Find where the given text appears and provide that cell's center as [X, Y] coordinate. 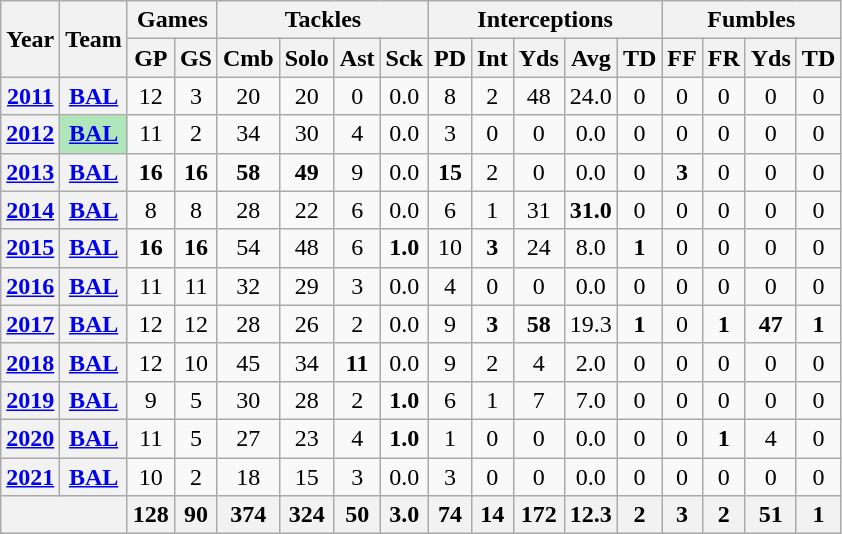
31.0 [590, 210]
7.0 [590, 400]
23 [306, 438]
19.3 [590, 324]
24.0 [590, 96]
Tackles [322, 20]
2017 [30, 324]
Year [30, 39]
2013 [30, 172]
47 [770, 324]
90 [196, 515]
2.0 [590, 362]
Sck [404, 58]
Solo [306, 58]
Ast [357, 58]
12.3 [590, 515]
2016 [30, 286]
24 [538, 248]
374 [248, 515]
GP [150, 58]
45 [248, 362]
31 [538, 210]
7 [538, 400]
Games [172, 20]
26 [306, 324]
2015 [30, 248]
18 [248, 477]
2020 [30, 438]
14 [492, 515]
29 [306, 286]
2012 [30, 134]
8.0 [590, 248]
Int [492, 58]
32 [248, 286]
Team [94, 39]
49 [306, 172]
27 [248, 438]
Avg [590, 58]
PD [450, 58]
74 [450, 515]
FF [682, 58]
2021 [30, 477]
Interceptions [544, 20]
3.0 [404, 515]
54 [248, 248]
22 [306, 210]
Fumbles [752, 20]
2018 [30, 362]
2011 [30, 96]
172 [538, 515]
51 [770, 515]
2019 [30, 400]
128 [150, 515]
50 [357, 515]
324 [306, 515]
2014 [30, 210]
Cmb [248, 58]
FR [724, 58]
GS [196, 58]
